Output the (x, y) coordinate of the center of the cell containing the given text.  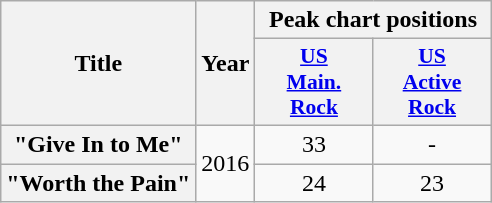
24 (314, 183)
"Worth the Pain" (98, 183)
"Give In to Me" (98, 144)
USActiveRock (432, 82)
USMain.Rock (314, 82)
Title (98, 64)
33 (314, 144)
2016 (226, 163)
Peak chart positions (373, 20)
23 (432, 183)
Year (226, 64)
- (432, 144)
